Search for the cell housing the specified text and yield its [x, y] center coordinate. 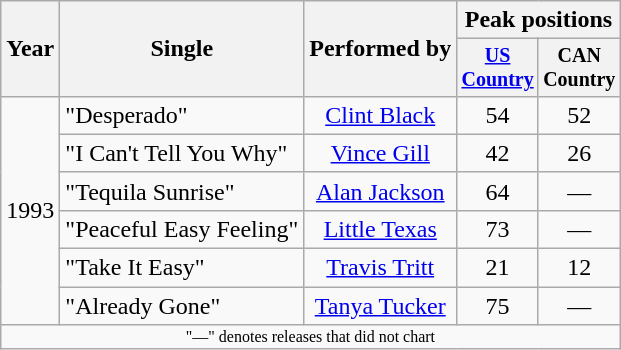
"Tequila Sunrise" [182, 191]
42 [498, 153]
Travis Tritt [380, 268]
Clint Black [380, 115]
US Country [498, 68]
1993 [30, 210]
Peak positions [538, 20]
Single [182, 49]
Alan Jackson [380, 191]
"Take It Easy" [182, 268]
Little Texas [380, 229]
Year [30, 49]
52 [579, 115]
"I Can't Tell You Why" [182, 153]
CAN Country [579, 68]
64 [498, 191]
"—" denotes releases that did not chart [310, 337]
21 [498, 268]
73 [498, 229]
Vince Gill [380, 153]
54 [498, 115]
"Already Gone" [182, 306]
"Peaceful Easy Feeling" [182, 229]
12 [579, 268]
Tanya Tucker [380, 306]
Performed by [380, 49]
26 [579, 153]
"Desperado" [182, 115]
75 [498, 306]
